Capture the cell that displays the provided text and extract its [x, y] central coordinate. 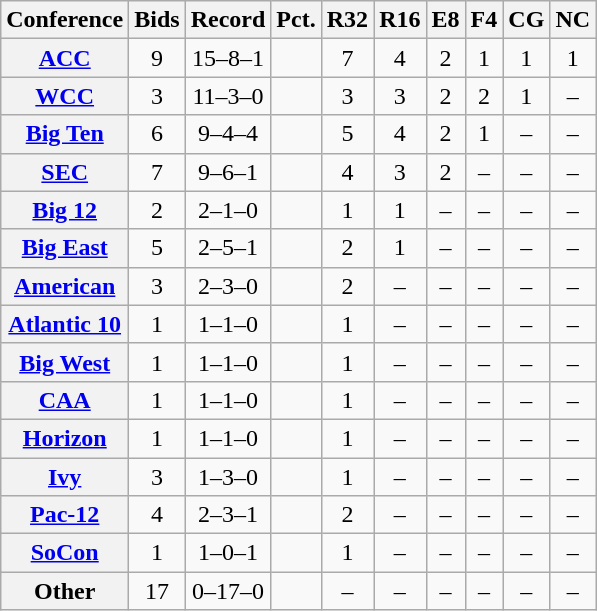
Horizon [65, 438]
Pct. [296, 20]
2–3–0 [228, 286]
SoCon [65, 553]
Pac-12 [65, 515]
Big East [65, 248]
1–0–1 [228, 553]
6 [157, 134]
2–1–0 [228, 210]
R16 [400, 20]
9–6–1 [228, 172]
E8 [446, 20]
17 [157, 591]
WCC [65, 96]
Bids [157, 20]
Big Ten [65, 134]
Atlantic 10 [65, 324]
15–8–1 [228, 58]
Record [228, 20]
Other [65, 591]
11–3–0 [228, 96]
2–5–1 [228, 248]
2–3–1 [228, 515]
CG [526, 20]
SEC [65, 172]
R32 [347, 20]
9–4–4 [228, 134]
1–3–0 [228, 477]
NC [573, 20]
9 [157, 58]
Big West [65, 362]
F4 [484, 20]
ACC [65, 58]
Big 12 [65, 210]
American [65, 286]
Ivy [65, 477]
Conference [65, 20]
0–17–0 [228, 591]
CAA [65, 400]
